Identify which cell holds the provided text, then report its [x, y] central coordinate. 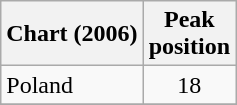
Chart (2006) [72, 34]
18 [189, 85]
Poland [72, 85]
Peakposition [189, 34]
